Scan for the cell matching the given text and deliver its [x, y] coordinate at center. 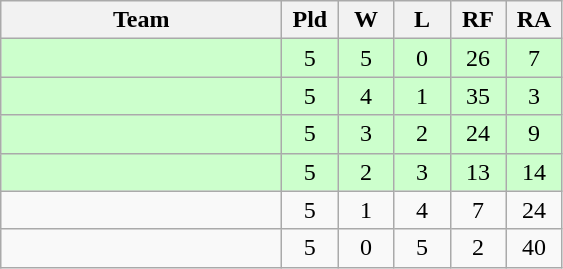
Team [142, 20]
35 [478, 96]
RF [478, 20]
W [366, 20]
40 [534, 248]
L [422, 20]
26 [478, 58]
14 [534, 172]
9 [534, 134]
Pld [310, 20]
13 [478, 172]
RA [534, 20]
